From the cell containing the given text, extract its center point as (X, Y) coordinate. 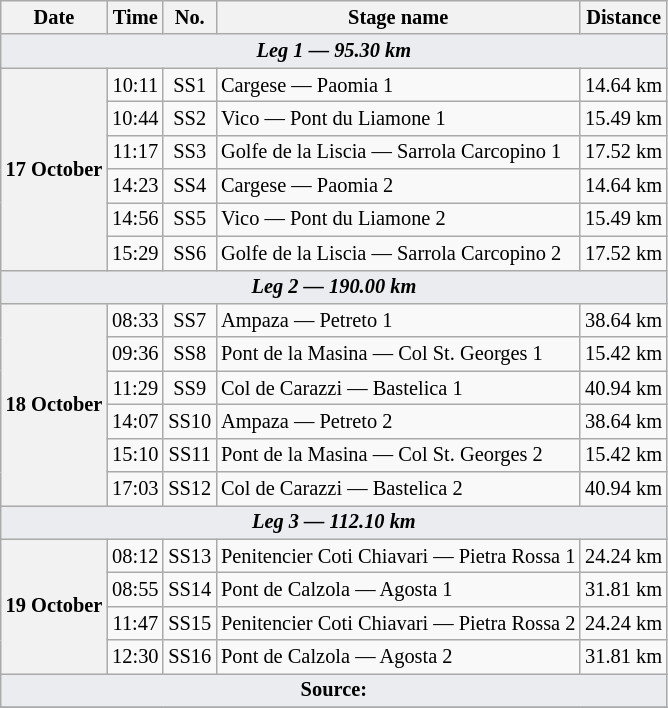
SS3 (190, 152)
SS12 (190, 489)
Col de Carazzi — Bastelica 1 (398, 388)
Distance (624, 17)
Leg 2 — 190.00 km (334, 287)
11:17 (135, 152)
Leg 1 — 95.30 km (334, 51)
Penitencier Coti Chiavari — Pietra Rossa 1 (398, 556)
SS5 (190, 219)
14:07 (135, 421)
Source: (334, 690)
10:44 (135, 118)
SS16 (190, 657)
08:55 (135, 589)
SS1 (190, 85)
15:29 (135, 253)
Pont de la Masina — Col St. Georges 1 (398, 354)
SS2 (190, 118)
SS7 (190, 320)
08:33 (135, 320)
11:47 (135, 623)
Ampaza — Petreto 2 (398, 421)
Date (54, 17)
17 October (54, 169)
No. (190, 17)
Col de Carazzi — Bastelica 2 (398, 489)
14:56 (135, 219)
Ampaza — Petreto 1 (398, 320)
SS10 (190, 421)
Pont de Calzola — Agosta 1 (398, 589)
19 October (54, 606)
Pont de la Masina — Col St. Georges 2 (398, 455)
Stage name (398, 17)
SS13 (190, 556)
SS6 (190, 253)
08:12 (135, 556)
SS8 (190, 354)
SS11 (190, 455)
SS15 (190, 623)
14:23 (135, 186)
12:30 (135, 657)
Cargese — Paomia 1 (398, 85)
Pont de Calzola — Agosta 2 (398, 657)
15:10 (135, 455)
18 October (54, 404)
SS9 (190, 388)
17:03 (135, 489)
Vico — Pont du Liamone 2 (398, 219)
Vico — Pont du Liamone 1 (398, 118)
09:36 (135, 354)
Time (135, 17)
Leg 3 — 112.10 km (334, 522)
SS4 (190, 186)
Golfe de la Liscia — Sarrola Carcopino 2 (398, 253)
Golfe de la Liscia — Sarrola Carcopino 1 (398, 152)
11:29 (135, 388)
10:11 (135, 85)
SS14 (190, 589)
Penitencier Coti Chiavari — Pietra Rossa 2 (398, 623)
Cargese — Paomia 2 (398, 186)
